For the text-containing cell, return its midpoint in (X, Y) coordinate format. 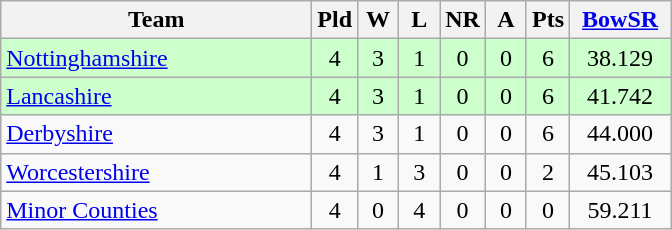
A (506, 20)
Derbyshire (156, 134)
38.129 (620, 58)
Team (156, 20)
41.742 (620, 96)
2 (548, 172)
45.103 (620, 172)
W (378, 20)
Pts (548, 20)
Lancashire (156, 96)
44.000 (620, 134)
59.211 (620, 210)
Nottinghamshire (156, 58)
Minor Counties (156, 210)
Worcestershire (156, 172)
Pld (335, 20)
BowSR (620, 20)
L (420, 20)
NR (463, 20)
